Identify which cell holds the provided text, then report its [x, y] central coordinate. 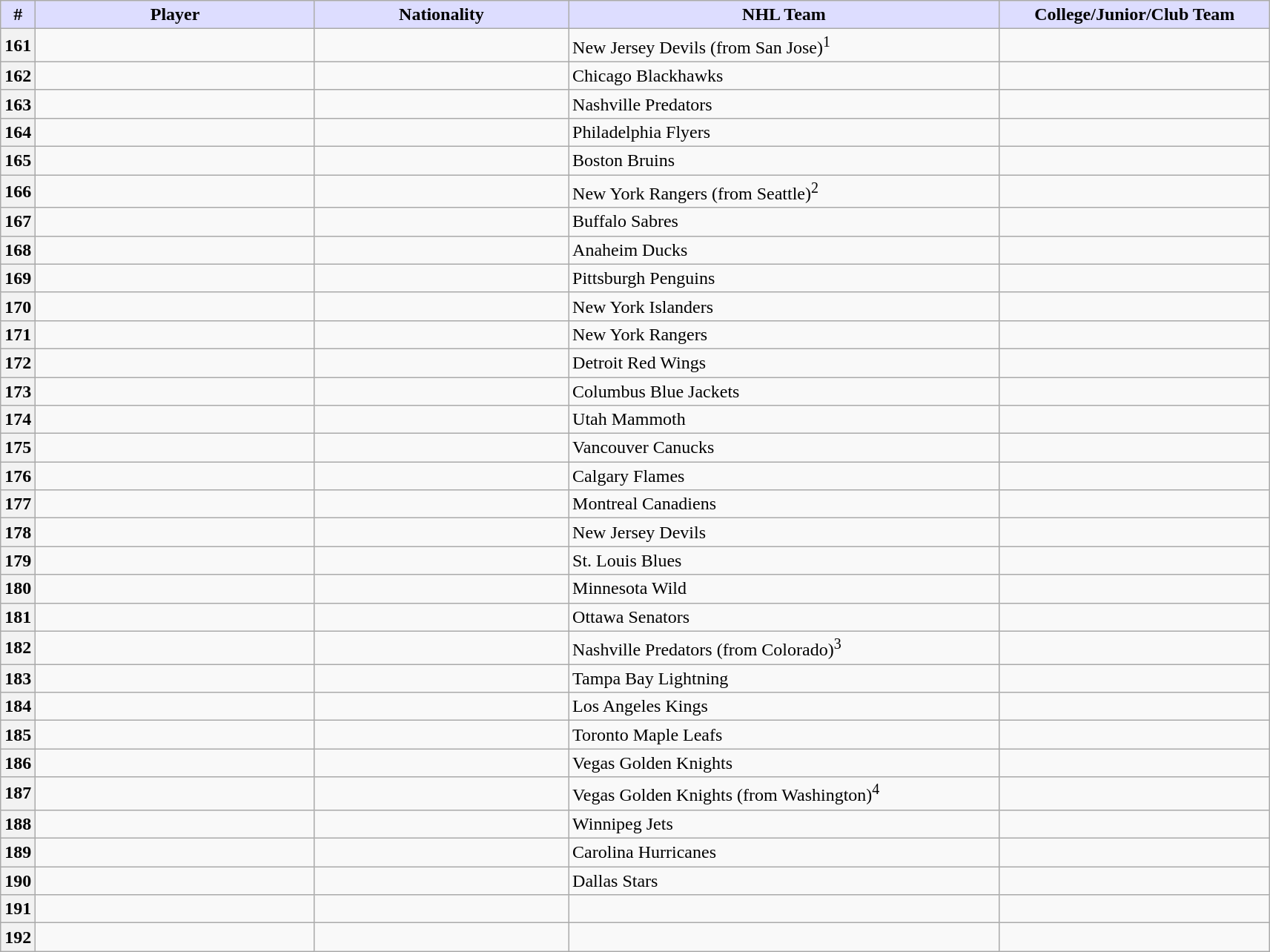
179 [18, 561]
Vegas Golden Knights (from Washington)4 [784, 793]
Pittsburgh Penguins [784, 278]
183 [18, 678]
Columbus Blue Jackets [784, 391]
Anaheim Ducks [784, 250]
Player [175, 15]
174 [18, 420]
180 [18, 589]
Carolina Hurricanes [784, 853]
Buffalo Sabres [784, 222]
Tampa Bay Lightning [784, 678]
New York Islanders [784, 306]
172 [18, 363]
187 [18, 793]
Calgary Flames [784, 476]
163 [18, 104]
164 [18, 132]
Detroit Red Wings [784, 363]
Minnesota Wild [784, 589]
Chicago Blackhawks [784, 76]
College/Junior/Club Team [1134, 15]
178 [18, 532]
165 [18, 161]
Dallas Stars [784, 881]
192 [18, 937]
185 [18, 735]
181 [18, 617]
Nationality [441, 15]
Boston Bruins [784, 161]
191 [18, 909]
188 [18, 824]
Vegas Golden Knights [784, 763]
Utah Mammoth [784, 420]
Montreal Canadiens [784, 504]
171 [18, 334]
170 [18, 306]
Los Angeles Kings [784, 707]
189 [18, 853]
173 [18, 391]
Nashville Predators (from Colorado)3 [784, 648]
Winnipeg Jets [784, 824]
Toronto Maple Leafs [784, 735]
167 [18, 222]
Philadelphia Flyers [784, 132]
Nashville Predators [784, 104]
New Jersey Devils (from San Jose)1 [784, 46]
Ottawa Senators [784, 617]
New York Rangers [784, 334]
# [18, 15]
168 [18, 250]
169 [18, 278]
New York Rangers (from Seattle)2 [784, 191]
162 [18, 76]
NHL Team [784, 15]
190 [18, 881]
New Jersey Devils [784, 532]
182 [18, 648]
Vancouver Canucks [784, 448]
161 [18, 46]
175 [18, 448]
166 [18, 191]
177 [18, 504]
St. Louis Blues [784, 561]
184 [18, 707]
186 [18, 763]
176 [18, 476]
